Extract the (x, y) coordinate from the center of the cell holding the provided text.  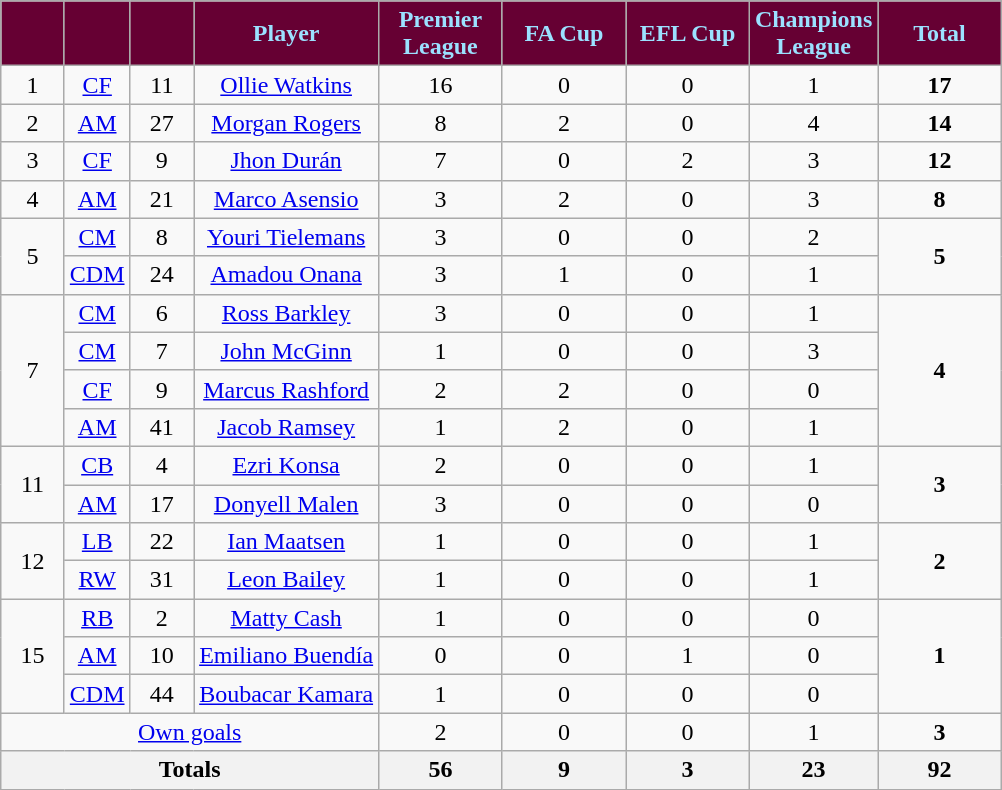
Ezri Konsa (286, 465)
10 (162, 656)
Donyell Malen (286, 503)
Marcus Rashford (286, 389)
27 (162, 123)
CB (97, 465)
John McGinn (286, 351)
21 (162, 199)
Emiliano Buendía (286, 656)
LB (97, 542)
31 (162, 580)
92 (940, 770)
Own goals (190, 732)
16 (441, 85)
RW (97, 580)
Ollie Watkins (286, 85)
24 (162, 275)
6 (162, 313)
44 (162, 694)
Youri Tielemans (286, 237)
23 (813, 770)
Totals (190, 770)
Morgan Rogers (286, 123)
Matty Cash (286, 618)
Jacob Ramsey (286, 427)
Premier League (441, 34)
RB (97, 618)
Ian Maatsen (286, 542)
22 (162, 542)
Boubacar Kamara (286, 694)
Amadou Onana (286, 275)
56 (441, 770)
Ross Barkley (286, 313)
FA Cup (564, 34)
Total (940, 34)
Marco Asensio (286, 199)
EFL Cup (688, 34)
Jhon Durán (286, 161)
Leon Bailey (286, 580)
Champions League (813, 34)
15 (33, 656)
41 (162, 427)
Player (286, 34)
14 (940, 123)
